Identify which cell holds the provided text, then report its (X, Y) central coordinate. 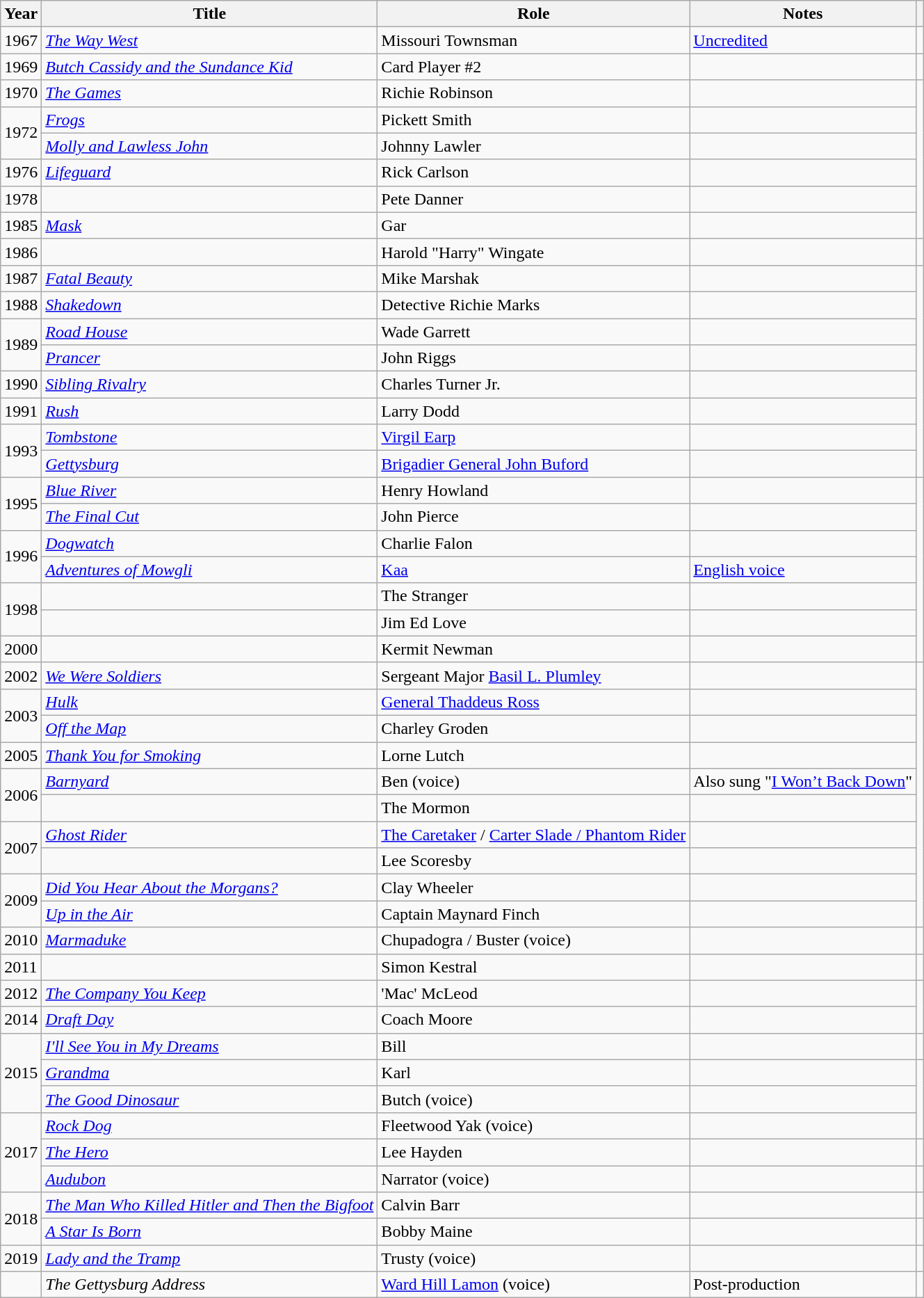
1991 (21, 411)
1972 (21, 133)
Jim Ed Love (534, 623)
Kaa (534, 570)
2017 (21, 1152)
2006 (21, 795)
Trusty (voice) (534, 1258)
The Final Cut (210, 517)
The Games (210, 93)
1976 (21, 173)
2012 (21, 993)
Gettysburg (210, 464)
Brigadier General John Buford (534, 464)
Simon Kestral (534, 967)
Sibling Rivalry (210, 385)
1990 (21, 385)
Coach Moore (534, 1020)
Pete Danner (534, 199)
Virgil Earp (534, 438)
The Good Dinosaur (210, 1099)
Richie Robinson (534, 93)
2005 (21, 755)
1995 (21, 504)
Road House (210, 332)
'Mac' McLeod (534, 993)
Also sung "I Won’t Back Down" (803, 782)
Marmaduke (210, 940)
Pickett Smith (534, 120)
Charlie Falon (534, 543)
2010 (21, 940)
Mask (210, 225)
I'll See You in My Dreams (210, 1046)
Harold "Harry" Wingate (534, 252)
2019 (21, 1258)
Bill (534, 1046)
1996 (21, 556)
2002 (21, 675)
Larry Dodd (534, 411)
Gar (534, 225)
1985 (21, 225)
Barnyard (210, 782)
Clay Wheeler (534, 888)
Thank You for Smoking (210, 755)
Card Player #2 (534, 67)
Frogs (210, 120)
Chupadogra / Buster (voice) (534, 940)
Lorne Lutch (534, 755)
Captain Maynard Finch (534, 914)
Wade Garrett (534, 332)
1967 (21, 40)
Adventures of Mowgli (210, 570)
The Gettysburg Address (210, 1285)
Fleetwood Yak (voice) (534, 1125)
Off the Map (210, 728)
A Star Is Born (210, 1232)
2014 (21, 1020)
Notes (803, 14)
The Company You Keep (210, 993)
Ward Hill Lamon (voice) (534, 1285)
2011 (21, 967)
Narrator (voice) (534, 1179)
2018 (21, 1219)
Lady and the Tramp (210, 1258)
The Caretaker / Carter Slade / Phantom Rider (534, 835)
1993 (21, 451)
2000 (21, 649)
Rick Carlson (534, 173)
Draft Day (210, 1020)
Johnny Lawler (534, 146)
Molly and Lawless John (210, 146)
Dogwatch (210, 543)
Did You Hear About the Morgans? (210, 888)
Tombstone (210, 438)
1987 (21, 278)
Shakedown (210, 305)
Hulk (210, 702)
General Thaddeus Ross (534, 702)
Ben (voice) (534, 782)
Butch Cassidy and the Sundance Kid (210, 67)
The Man Who Killed Hitler and Then the Bigfoot (210, 1205)
Lee Hayden (534, 1152)
John Riggs (534, 358)
2015 (21, 1073)
Uncredited (803, 40)
2003 (21, 715)
Sergeant Major Basil L. Plumley (534, 675)
Title (210, 14)
1998 (21, 609)
Up in the Air (210, 914)
Ghost Rider (210, 835)
Butch (voice) (534, 1099)
The Way West (210, 40)
Audubon (210, 1179)
Karl (534, 1073)
English voice (803, 570)
The Hero (210, 1152)
1988 (21, 305)
Role (534, 14)
1970 (21, 93)
The Mormon (534, 808)
Henry Howland (534, 490)
Grandma (210, 1073)
Post-production (803, 1285)
We Were Soldiers (210, 675)
2009 (21, 901)
Blue River (210, 490)
Calvin Barr (534, 1205)
Kermit Newman (534, 649)
Rock Dog (210, 1125)
The Stranger (534, 596)
Rush (210, 411)
Detective Richie Marks (534, 305)
Missouri Townsman (534, 40)
Year (21, 14)
John Pierce (534, 517)
Bobby Maine (534, 1232)
Charley Groden (534, 728)
Mike Marshak (534, 278)
1986 (21, 252)
1978 (21, 199)
Lee Scoresby (534, 861)
Fatal Beauty (210, 278)
Prancer (210, 358)
1969 (21, 67)
Lifeguard (210, 173)
1989 (21, 345)
Charles Turner Jr. (534, 385)
2007 (21, 848)
